Locate the cell with the specified text and output its [X, Y] center coordinate. 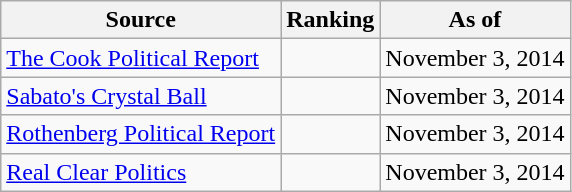
Rothenberg Political Report [141, 134]
Source [141, 20]
As of [475, 20]
Real Clear Politics [141, 172]
The Cook Political Report [141, 58]
Ranking [330, 20]
Sabato's Crystal Ball [141, 96]
